Search for the cell housing the specified text and yield its [X, Y] center coordinate. 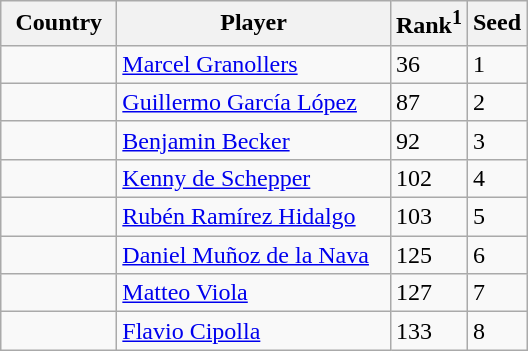
127 [428, 293]
102 [428, 178]
1 [496, 64]
125 [428, 255]
36 [428, 64]
Rubén Ramírez Hidalgo [254, 217]
Rank1 [428, 24]
Guillermo García López [254, 102]
133 [428, 331]
5 [496, 217]
Flavio Cipolla [254, 331]
4 [496, 178]
103 [428, 217]
Matteo Viola [254, 293]
3 [496, 140]
Seed [496, 24]
6 [496, 255]
Marcel Granollers [254, 64]
Player [254, 24]
2 [496, 102]
Benjamin Becker [254, 140]
Daniel Muñoz de la Nava [254, 255]
Country [59, 24]
8 [496, 331]
92 [428, 140]
Kenny de Schepper [254, 178]
87 [428, 102]
7 [496, 293]
